Detect which cell encompasses the target text, then output its [X, Y] center coordinate. 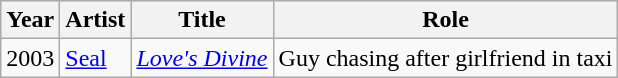
Role [446, 20]
Year [30, 20]
2003 [30, 58]
Artist [96, 20]
Guy chasing after girlfriend in taxi [446, 58]
Love's Divine [202, 58]
Seal [96, 58]
Title [202, 20]
